Output the [X, Y] coordinate of the center of the cell containing the given text.  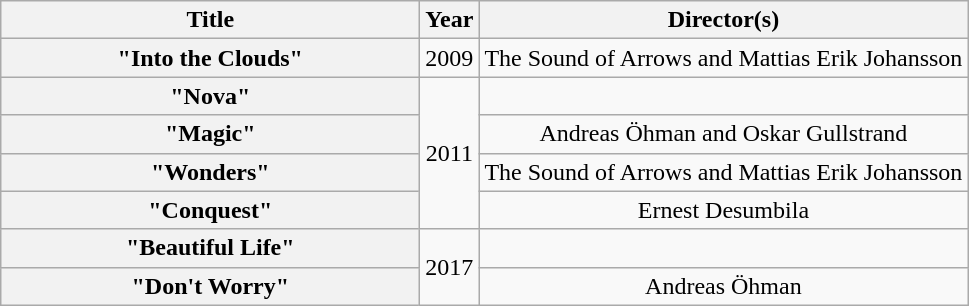
"Beautiful Life" [210, 248]
Director(s) [724, 20]
Andreas Öhman [724, 286]
2009 [450, 58]
Ernest Desumbila [724, 210]
"Into the Clouds" [210, 58]
Title [210, 20]
"Don't Worry" [210, 286]
2011 [450, 153]
"Nova" [210, 96]
"Conquest" [210, 210]
Andreas Öhman and Oskar Gullstrand [724, 134]
2017 [450, 267]
"Wonders" [210, 172]
"Magic" [210, 134]
Year [450, 20]
